Return (x, y) of the center of cell containing provided text 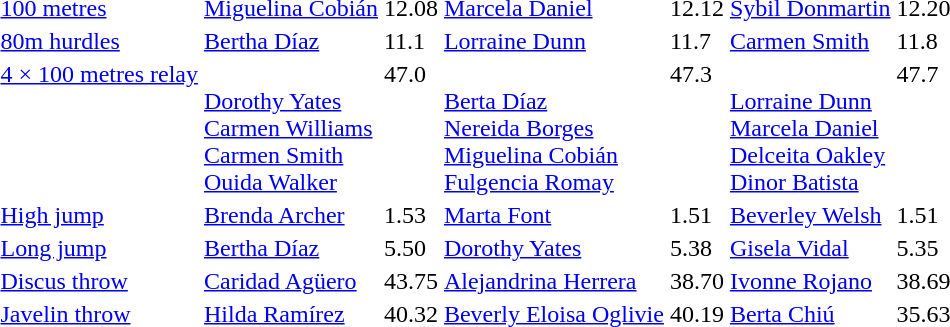
47.3 (696, 128)
11.7 (696, 41)
Marta Font (554, 215)
Caridad Agüero (290, 281)
11.1 (410, 41)
Brenda Archer (290, 215)
5.50 (410, 248)
47.0 (410, 128)
Dorothy Yates Carmen Williams Carmen Smith Ouida Walker (290, 128)
Dorothy Yates (554, 248)
Gisela Vidal (810, 248)
Ivonne Rojano (810, 281)
Berta Díaz Nereida Borges Miguelina Cobián Fulgencia Romay (554, 128)
43.75 (410, 281)
Alejandrina Herrera (554, 281)
38.70 (696, 281)
Beverley Welsh (810, 215)
Carmen Smith (810, 41)
1.51 (696, 215)
5.38 (696, 248)
1.53 (410, 215)
Lorraine Dunn (554, 41)
Lorraine Dunn Marcela Daniel Delceita Oakley Dinor Batista (810, 128)
